Locate the cell with the specified text and output its (X, Y) center coordinate. 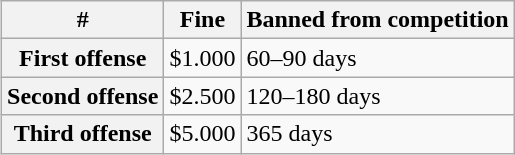
$5.000 (202, 134)
365 days (378, 134)
Third offense (83, 134)
$1.000 (202, 58)
60–90 days (378, 58)
Fine (202, 20)
Banned from competition (378, 20)
# (83, 20)
First offense (83, 58)
Second offense (83, 96)
120–180 days (378, 96)
$2.500 (202, 96)
